Provide the [x, y] coordinate of the cell's center where the given text is located.  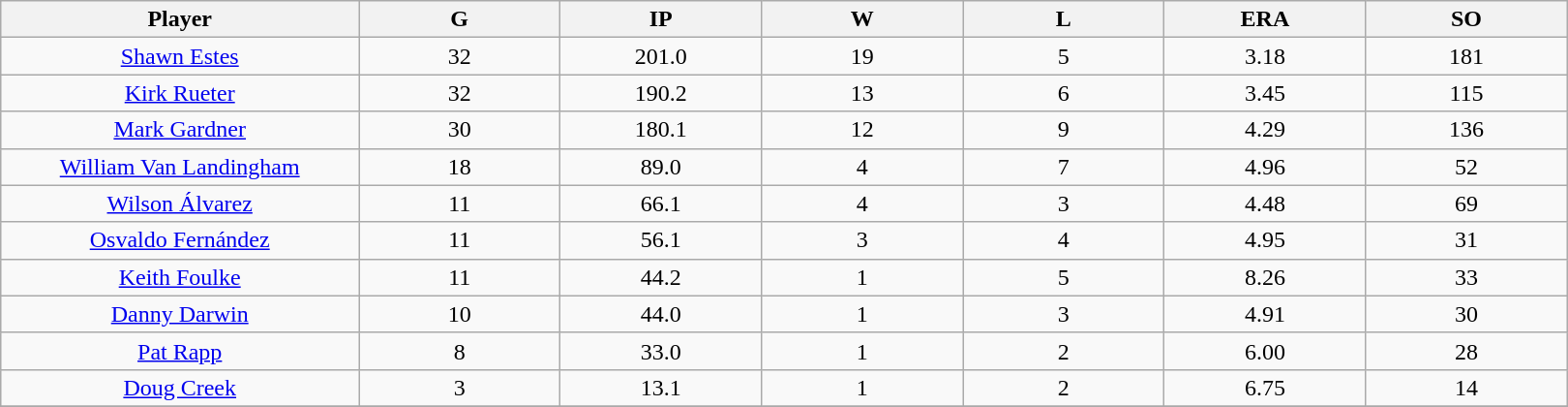
Shawn Estes [180, 56]
6.00 [1265, 351]
136 [1466, 130]
4.29 [1265, 130]
SO [1466, 19]
4.95 [1265, 240]
52 [1466, 167]
6 [1064, 93]
Wilson Álvarez [180, 203]
3.45 [1265, 93]
6.75 [1265, 388]
8 [460, 351]
13 [862, 93]
69 [1466, 203]
33.0 [661, 351]
Doug Creek [180, 388]
L [1064, 19]
Osvaldo Fernández [180, 240]
180.1 [661, 130]
9 [1064, 130]
44.2 [661, 277]
14 [1466, 388]
G [460, 19]
44.0 [661, 314]
4.96 [1265, 167]
Mark Gardner [180, 130]
W [862, 19]
19 [862, 56]
89.0 [661, 167]
18 [460, 167]
Keith Foulke [180, 277]
190.2 [661, 93]
William Van Landingham [180, 167]
Pat Rapp [180, 351]
Danny Darwin [180, 314]
201.0 [661, 56]
Player [180, 19]
28 [1466, 351]
IP [661, 19]
4.91 [1265, 314]
10 [460, 314]
Kirk Rueter [180, 93]
66.1 [661, 203]
7 [1064, 167]
8.26 [1265, 277]
56.1 [661, 240]
ERA [1265, 19]
12 [862, 130]
115 [1466, 93]
33 [1466, 277]
181 [1466, 56]
3.18 [1265, 56]
13.1 [661, 388]
31 [1466, 240]
4.48 [1265, 203]
